From the cell containing the given text, extract its center point as (X, Y) coordinate. 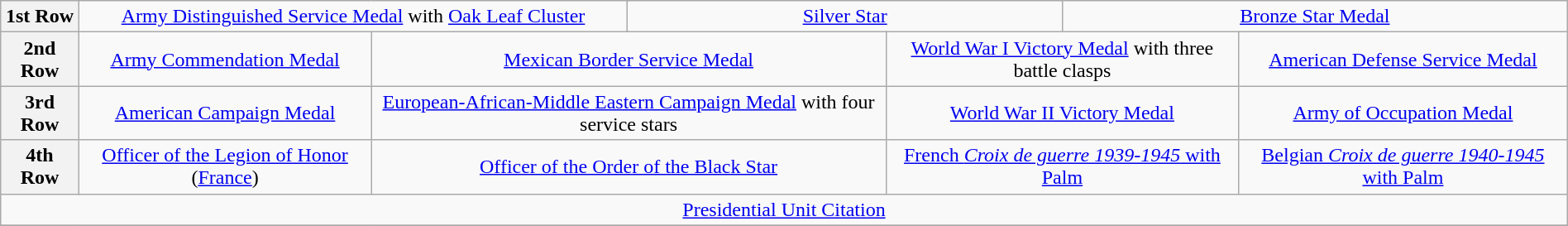
4th Row (40, 167)
French Croix de guerre 1939-1945 with Palm (1062, 167)
Belgian Croix de guerre 1940-1945 with Palm (1403, 167)
Army of Occupation Medal (1403, 113)
World War I Victory Medal with three battle clasps (1062, 60)
3rd Row (40, 113)
Mexican Border Service Medal (629, 60)
Army Distinguished Service Medal with Oak Leaf Cluster (353, 17)
American Defense Service Medal (1403, 60)
Officer of the Order of the Black Star (629, 167)
2nd Row (40, 60)
World War II Victory Medal (1062, 113)
Silver Star (845, 17)
Army Commendation Medal (225, 60)
Bronze Star Medal (1315, 17)
1st Row (40, 17)
Presidential Unit Citation (784, 209)
Officer of the Legion of Honor (France) (225, 167)
European-African-Middle Eastern Campaign Medal with four service stars (629, 113)
American Campaign Medal (225, 113)
